Determine the (x, y) coordinate at the center of the cell enclosing the given text.  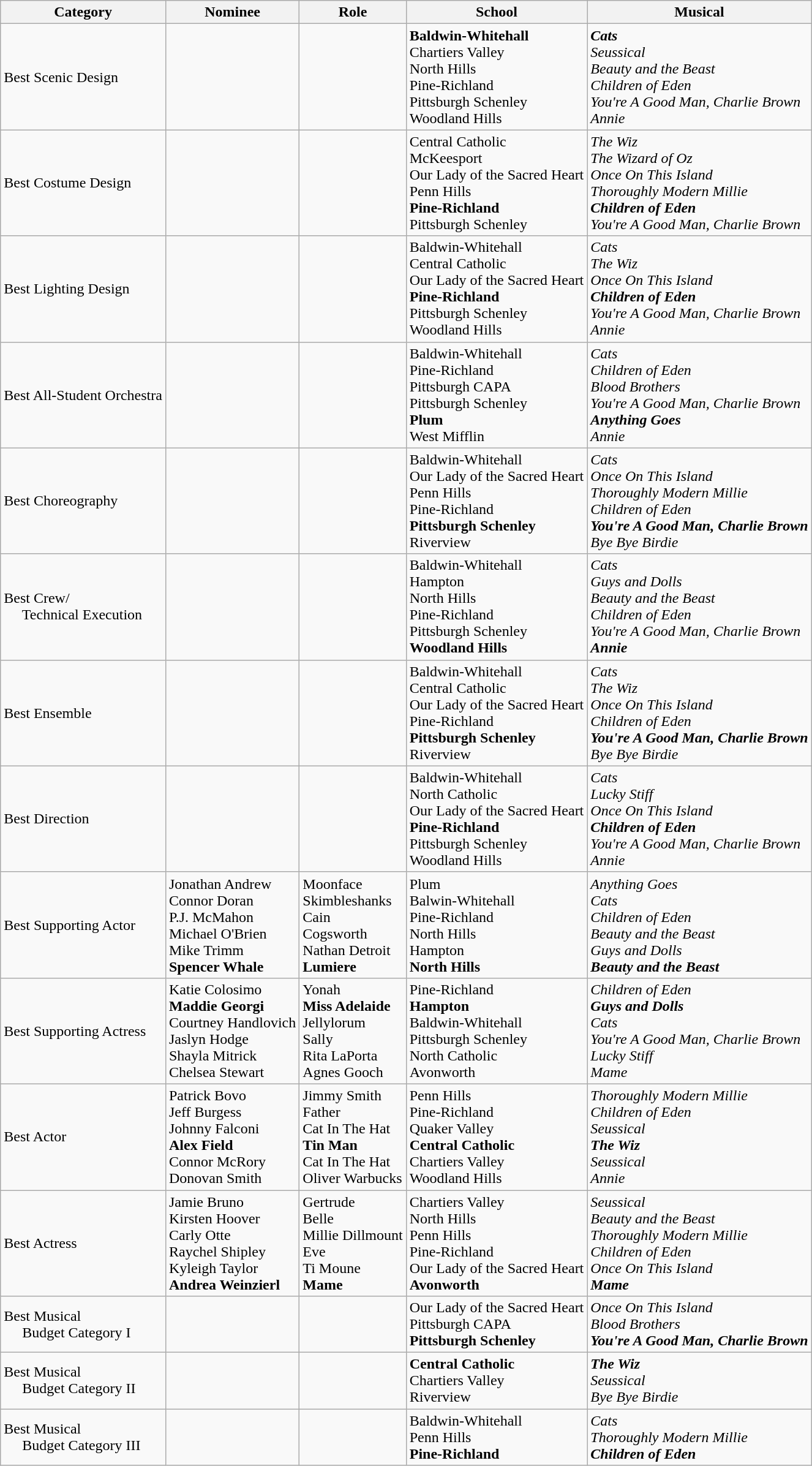
Best Supporting Actor (83, 925)
Category (83, 12)
Best Choreography (83, 501)
Baldwin-WhitehallPenn HillsPine-Richland (497, 1437)
Best Actor (83, 1137)
Baldwin-WhitehallChartiers ValleyNorth HillsPine-RichlandPittsburgh SchenleyWoodland Hills (497, 77)
Best Ensemble (83, 713)
Baldwin-WhitehallNorth CatholicOur Lady of the Sacred HeartPine-RichlandPittsburgh SchenleyWoodland Hills (497, 818)
Chartiers ValleyNorth HillsPenn HillsPine-RichlandOur Lady of the Sacred HeartAvonworth (497, 1242)
Baldwin-WhitehallCentral CatholicOur Lady of the Sacred HeartPine-RichlandPittsburgh SchenleyRiverview (497, 713)
Best Lighting Design (83, 289)
MoonfaceSkimbleshanksCainCogsworthNathan DetroitLumiere (353, 925)
Baldwin-WhitehallOur Lady of the Sacred HeartPenn HillsPine-RichlandPittsburgh SchenleyRiverview (497, 501)
PlumBalwin-WhitehallPine-RichlandNorth HillsHamptonNorth Hills (497, 925)
Baldwin-WhitehallCentral CatholicOur Lady of the Sacred HeartPine-RichlandPittsburgh SchenleyWoodland Hills (497, 289)
Best Musical Budget Category II (83, 1381)
Best Scenic Design (83, 77)
Best Supporting Actress (83, 1030)
Best Musical Budget Category I (83, 1324)
Best Musical Budget Category III (83, 1437)
CatsChildren of EdenBlood BrothersYou're A Good Man, Charlie BrownAnything GoesAnnie (699, 395)
YonahMiss AdelaideJellylorumSallyRita LaPortaAgnes Gooch (353, 1030)
CatsThe WizOnce On This IslandChildren of EdenYou're A Good Man, Charlie BrownBye Bye Birdie (699, 713)
Best Costume Design (83, 183)
Jimmy SmithFatherCat In The HatTin ManCat In The HatOliver Warbucks (353, 1137)
Once On This IslandBlood BrothersYou're A Good Man, Charlie Brown (699, 1324)
Katie ColosimoMaddie GeorgiCourtney HandlovichJaslyn HodgeShayla MitrickChelsea Stewart (232, 1030)
CatsThoroughly Modern MillieChildren of Eden (699, 1437)
Thoroughly Modern MillieChildren of EdenSeussicalThe WizSeussicalAnnie (699, 1137)
CatsGuys and DollsBeauty and the BeastChildren of EdenYou're A Good Man, Charlie BrownAnnie (699, 606)
Baldwin-WhitehallPine-RichlandPittsburgh CAPAPittsburgh SchenleyPlumWest Mifflin (497, 395)
Anything GoesCatsChildren of EdenBeauty and the BeastGuys and DollsBeauty and the Beast (699, 925)
The WizThe Wizard of OzOnce On This IslandThoroughly Modern MillieChildren of EdenYou're A Good Man, Charlie Brown (699, 183)
Baldwin-WhitehallHamptonNorth HillsPine-RichlandPittsburgh SchenleyWoodland Hills (497, 606)
Nominee (232, 12)
Children of EdenGuys and DollsCatsYou're A Good Man, Charlie BrownLucky StiffMame (699, 1030)
SeussicalBeauty and the BeastThoroughly Modern MillieChildren of EdenOnce On This IslandMame (699, 1242)
Penn HillsPine-RichlandQuaker ValleyCentral CatholicChartiers ValleyWoodland Hills (497, 1137)
Best Direction (83, 818)
Pine-RichlandHamptonBaldwin-WhitehallPittsburgh SchenleyNorth CatholicAvonworth (497, 1030)
CatsSeussicalBeauty and the BeastChildren of EdenYou're A Good Man, Charlie BrownAnnie (699, 77)
Jonathan AndrewConnor DoranP.J. McMahonMichael O'BrienMike TrimmSpencer Whale (232, 925)
Our Lady of the Sacred HeartPittsburgh CAPAPittsburgh Schenley (497, 1324)
The WizSeussicalBye Bye Birdie (699, 1381)
Role (353, 12)
Jamie BrunoKirsten HooverCarly OtteRaychel ShipleyKyleigh TaylorAndrea Weinzierl (232, 1242)
Central CatholicChartiers ValleyRiverview (497, 1381)
Central CatholicMcKeesportOur Lady of the Sacred HeartPenn HillsPine-RichlandPittsburgh Schenley (497, 183)
Best Crew/ Technical Execution (83, 606)
CatsThe WizOnce On This IslandChildren of EdenYou're A Good Man, Charlie BrownAnnie (699, 289)
Best All-Student Orchestra (83, 395)
School (497, 12)
Musical (699, 12)
CatsOnce On This IslandThoroughly Modern MillieChildren of EdenYou're A Good Man, Charlie BrownBye Bye Birdie (699, 501)
Best Actress (83, 1242)
CatsLucky StiffOnce On This IslandChildren of EdenYou're A Good Man, Charlie BrownAnnie (699, 818)
Patrick BovoJeff BurgessJohnny FalconiAlex FieldConnor McRoryDonovan Smith (232, 1137)
GertrudeBelleMillie DillmountEveTi MouneMame (353, 1242)
